Capture the cell that displays the provided text and extract its [X, Y] central coordinate. 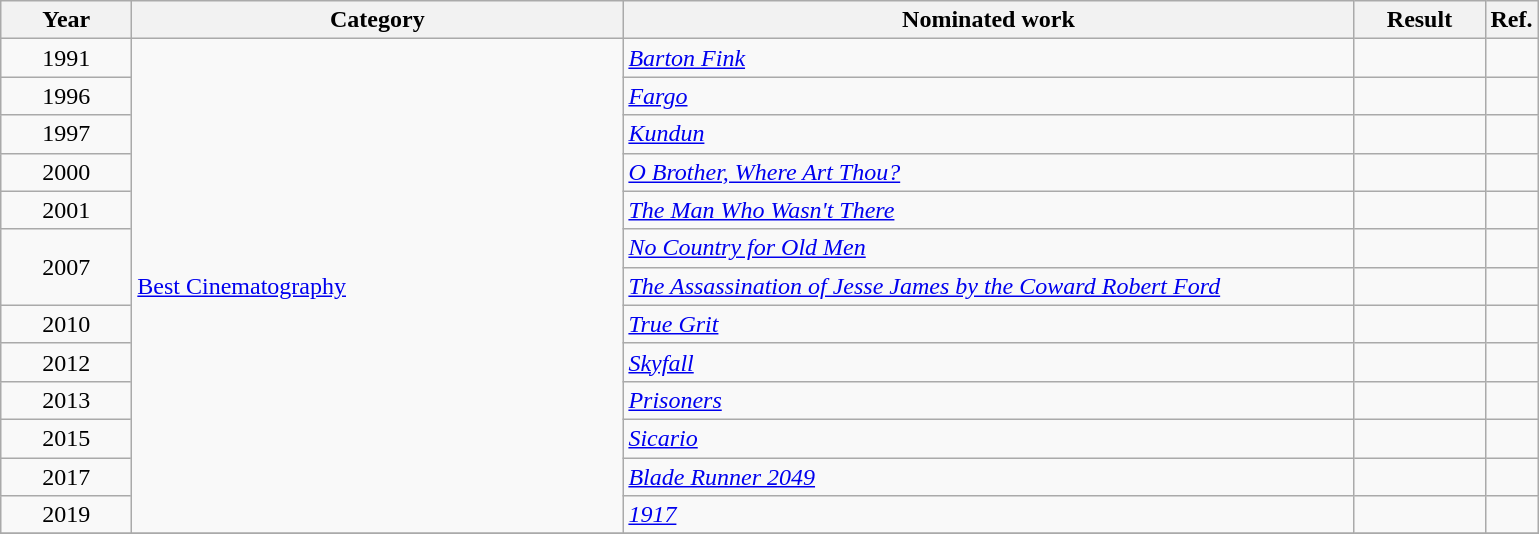
Fargo [988, 96]
1996 [66, 96]
Ref. [1512, 20]
Year [66, 20]
Category [378, 20]
Result [1420, 20]
No Country for Old Men [988, 248]
2000 [66, 172]
2019 [66, 515]
2012 [66, 362]
2007 [66, 267]
Nominated work [988, 20]
Prisoners [988, 400]
2015 [66, 438]
Sicario [988, 438]
2001 [66, 210]
2017 [66, 477]
1991 [66, 58]
Blade Runner 2049 [988, 477]
2010 [66, 324]
Skyfall [988, 362]
2013 [66, 400]
Best Cinematography [378, 286]
True Grit [988, 324]
Kundun [988, 134]
1917 [988, 515]
Barton Fink [988, 58]
O Brother, Where Art Thou? [988, 172]
1997 [66, 134]
The Man Who Wasn't There [988, 210]
The Assassination of Jesse James by the Coward Robert Ford [988, 286]
